Detect which cell encompasses the target text, then output its (x, y) center coordinate. 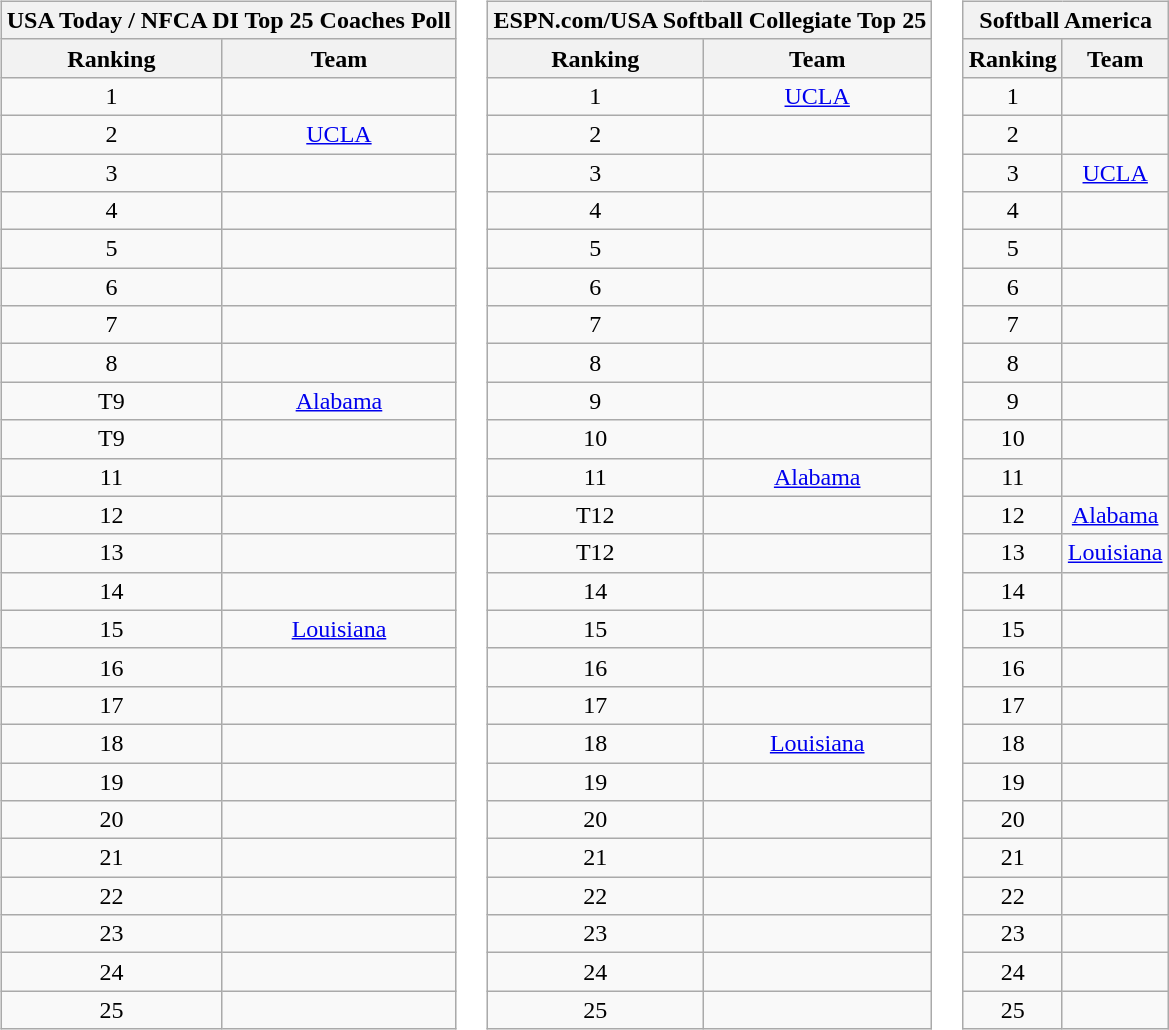
USA Today / NFCA DI Top 25 Coaches Poll (228, 20)
ESPN.com/USA Softball Collegiate Top 25 (710, 20)
Softball America (1066, 20)
